For the text-containing cell, return its midpoint in (x, y) coordinate format. 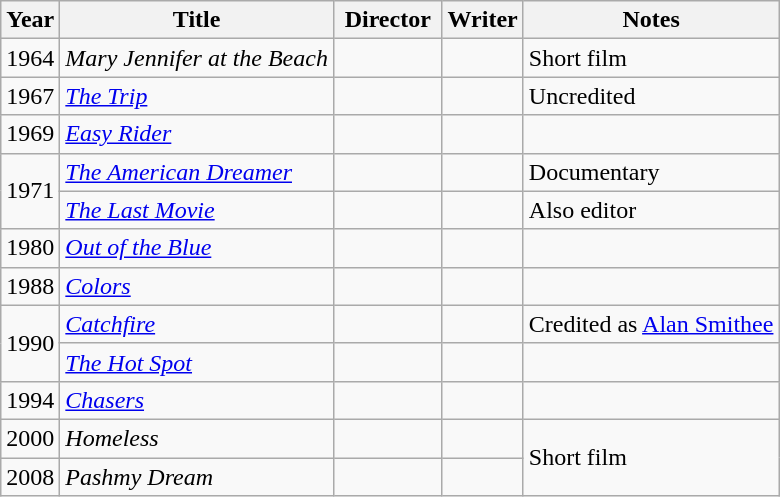
Uncredited (651, 96)
Notes (651, 20)
Chasers (197, 400)
Credited as Alan Smithee (651, 324)
Year (30, 20)
1964 (30, 58)
Colors (197, 286)
Mary Jennifer at the Beach (197, 58)
2000 (30, 438)
1994 (30, 400)
2008 (30, 477)
Out of the Blue (197, 248)
Writer (482, 20)
1980 (30, 248)
Director (388, 20)
Easy Rider (197, 134)
The Hot Spot (197, 362)
Catchfire (197, 324)
1971 (30, 191)
Documentary (651, 172)
1967 (30, 96)
Homeless (197, 438)
The Last Movie (197, 210)
Also editor (651, 210)
The Trip (197, 96)
The American Dreamer (197, 172)
1969 (30, 134)
1990 (30, 343)
Title (197, 20)
Pashmy Dream (197, 477)
1988 (30, 286)
